Provide the (x, y) coordinate of the cell's center where the given text is located.  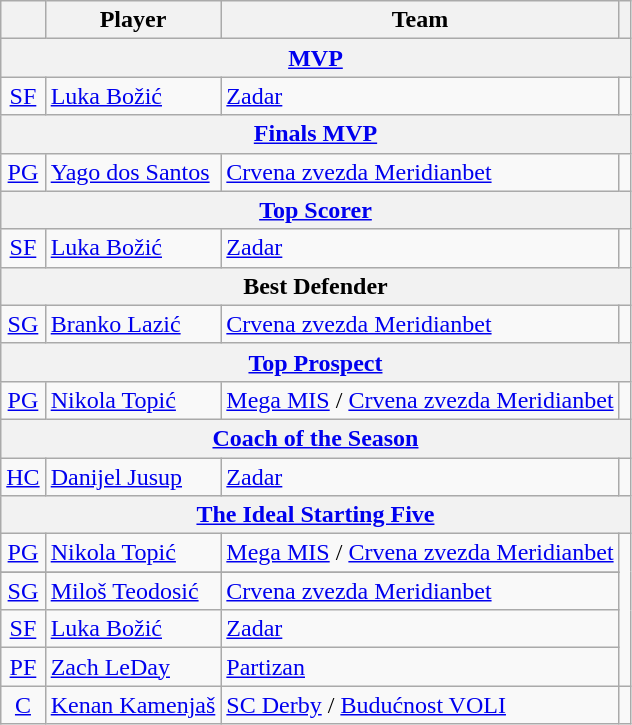
The Ideal Starting Five (316, 515)
Best Defender (316, 286)
Finals MVP (316, 134)
Miloš Teodosić (133, 591)
Player (133, 20)
PF (23, 667)
Top Scorer (316, 210)
Top Prospect (316, 362)
SC Derby / Budućnost VOLI (420, 705)
Kenan Kamenjaš (133, 705)
HC (23, 477)
C (23, 705)
Team (420, 20)
MVP (316, 58)
Zach LeDay (133, 667)
Yago dos Santos (133, 172)
Branko Lazić (133, 324)
Partizan (420, 667)
Coach of the Season (316, 438)
Danijel Jusup (133, 477)
